From the cell containing the given text, extract its center point as (x, y) coordinate. 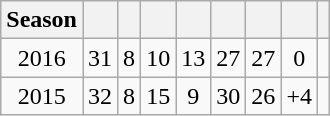
10 (158, 58)
26 (264, 96)
+4 (300, 96)
Season (42, 20)
2015 (42, 96)
9 (194, 96)
15 (158, 96)
13 (194, 58)
32 (100, 96)
0 (300, 58)
2016 (42, 58)
30 (228, 96)
31 (100, 58)
